From the cell containing the given text, extract its center point as (X, Y) coordinate. 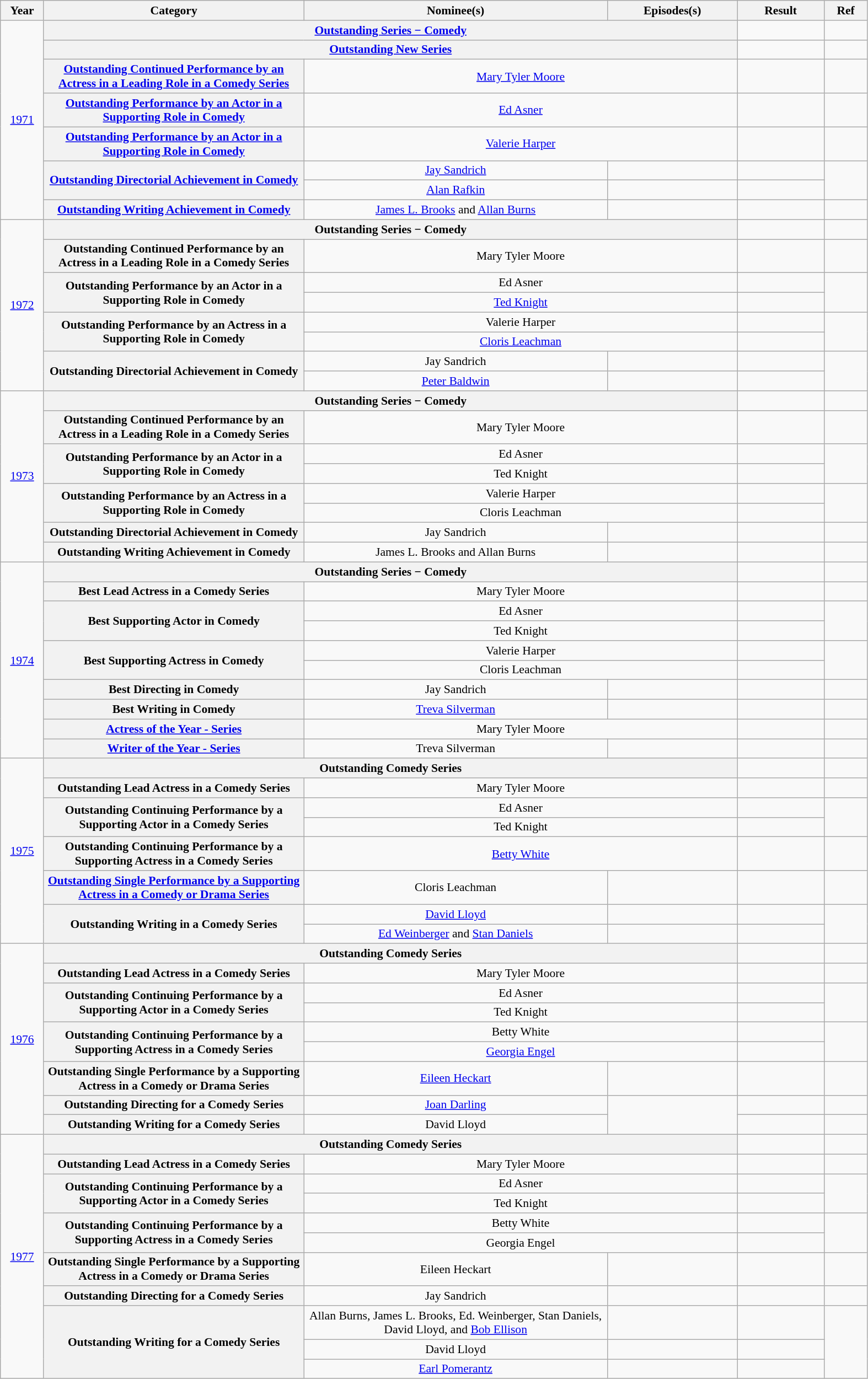
Outstanding New Series (390, 50)
Peter Baldwin (456, 381)
Year (22, 10)
Alan Rafkin (456, 190)
Outstanding Writing in a Comedy Series (174, 924)
Actress of the Year - Series (174, 729)
Best Directing in Comedy (174, 690)
Ed Weinberger and Stan Daniels (456, 934)
Joan Darling (456, 1105)
Allan Burns, James L. Brooks, Ed. Weinberger, Stan Daniels, David Lloyd, and Bob Ellison (456, 1322)
Episodes(s) (672, 10)
Result (781, 10)
1972 (22, 305)
Writer of the Year - Series (174, 749)
1971 (22, 120)
1974 (22, 660)
Best Supporting Actor in Comedy (174, 621)
1977 (22, 1257)
Best Writing in Comedy (174, 710)
1976 (22, 1039)
Category (174, 10)
Ref (846, 10)
Best Lead Actress in a Comedy Series (174, 592)
1975 (22, 851)
Nominee(s) (456, 10)
Best Supporting Actress in Comedy (174, 661)
Earl Pomerantz (456, 1369)
1973 (22, 476)
